From the cell containing the given text, extract its center point as [X, Y] coordinate. 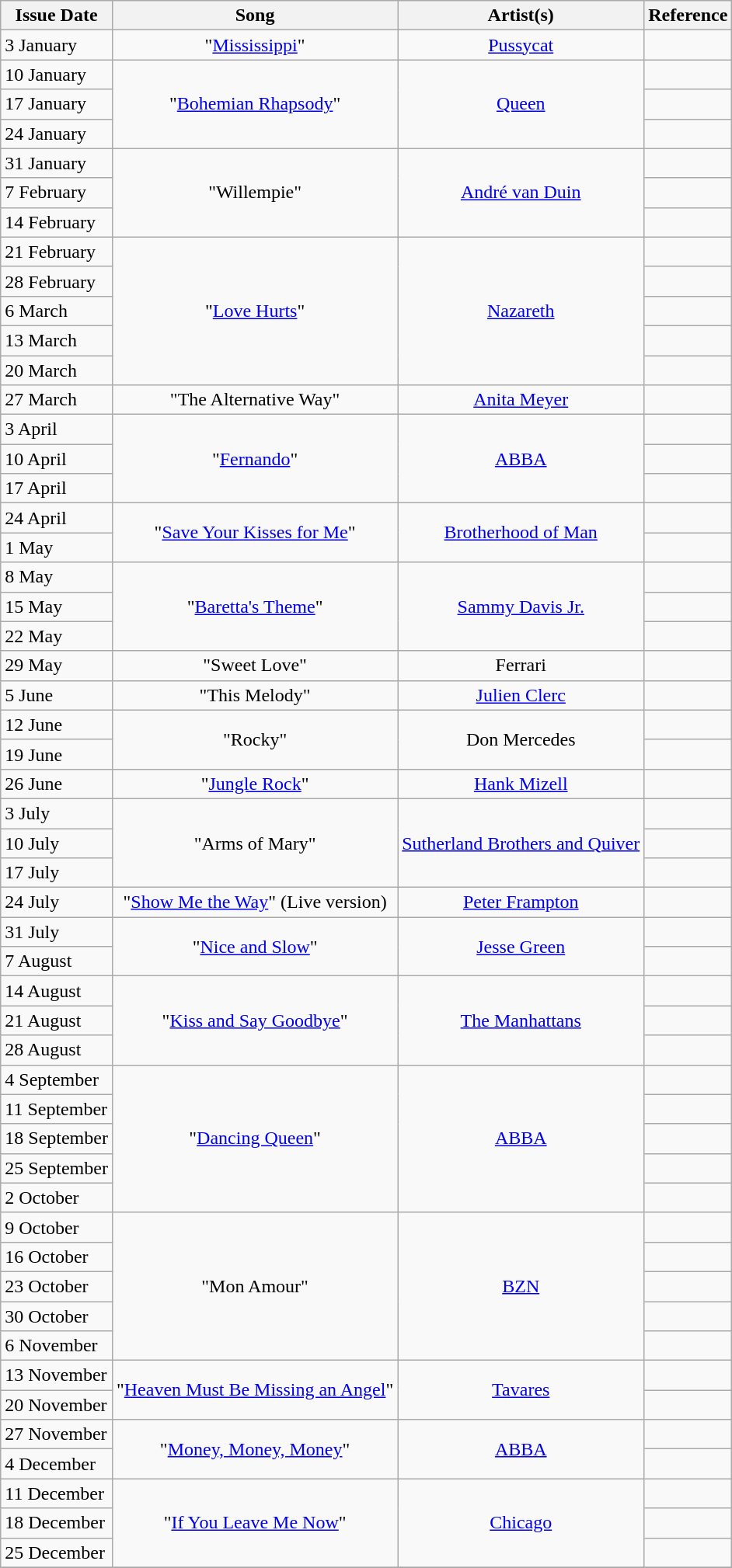
3 April [57, 429]
"Jungle Rock" [255, 784]
12 June [57, 725]
21 August [57, 1020]
"Mon Amour" [255, 1286]
6 November [57, 1346]
Tavares [521, 1390]
"Arms of Mary" [255, 843]
"Save Your Kisses for Me" [255, 533]
6 March [57, 311]
Artist(s) [521, 16]
"Dancing Queen" [255, 1139]
Sutherland Brothers and Quiver [521, 843]
"Willempie" [255, 193]
7 August [57, 961]
"Kiss and Say Goodbye" [255, 1020]
Issue Date [57, 16]
17 April [57, 488]
25 December [57, 1552]
Sammy Davis Jr. [521, 607]
14 February [57, 222]
24 January [57, 134]
23 October [57, 1286]
11 December [57, 1493]
5 June [57, 695]
17 July [57, 873]
27 March [57, 400]
Peter Frampton [521, 902]
24 July [57, 902]
Reference [688, 16]
2 October [57, 1198]
Hank Mizell [521, 784]
10 January [57, 75]
26 June [57, 784]
Jesse Green [521, 947]
28 February [57, 281]
BZN [521, 1286]
30 October [57, 1316]
8 May [57, 577]
21 February [57, 252]
"Show Me the Way" (Live version) [255, 902]
"Fernando" [255, 459]
"Rocky" [255, 739]
10 April [57, 459]
Pussycat [521, 45]
"Bohemian Rhapsody" [255, 104]
André van Duin [521, 193]
Ferrari [521, 666]
31 January [57, 163]
20 March [57, 370]
Queen [521, 104]
1 May [57, 548]
13 March [57, 340]
"If You Leave Me Now" [255, 1523]
18 September [57, 1139]
Julien Clerc [521, 695]
"This Melody" [255, 695]
"The Alternative Way" [255, 400]
7 February [57, 193]
27 November [57, 1434]
The Manhattans [521, 1020]
Anita Meyer [521, 400]
"Love Hurts" [255, 311]
Nazareth [521, 311]
"Nice and Slow" [255, 947]
15 May [57, 607]
13 November [57, 1375]
25 September [57, 1168]
3 January [57, 45]
19 June [57, 754]
4 September [57, 1080]
22 May [57, 636]
Song [255, 16]
"Baretta's Theme" [255, 607]
"Sweet Love" [255, 666]
Chicago [521, 1523]
28 August [57, 1050]
18 December [57, 1523]
3 July [57, 813]
17 January [57, 104]
"Money, Money, Money" [255, 1449]
"Mississippi" [255, 45]
"Heaven Must Be Missing an Angel" [255, 1390]
20 November [57, 1405]
24 April [57, 518]
16 October [57, 1257]
4 December [57, 1464]
14 August [57, 991]
31 July [57, 932]
Don Mercedes [521, 739]
10 July [57, 843]
29 May [57, 666]
Brotherhood of Man [521, 533]
11 September [57, 1109]
9 October [57, 1227]
